Search for the cell housing the specified text and yield its [X, Y] center coordinate. 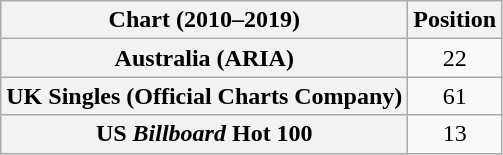
61 [455, 96]
13 [455, 134]
UK Singles (Official Charts Company) [204, 96]
Australia (ARIA) [204, 58]
22 [455, 58]
Position [455, 20]
US Billboard Hot 100 [204, 134]
Chart (2010–2019) [204, 20]
